Detect which cell encompasses the target text, then output its [x, y] center coordinate. 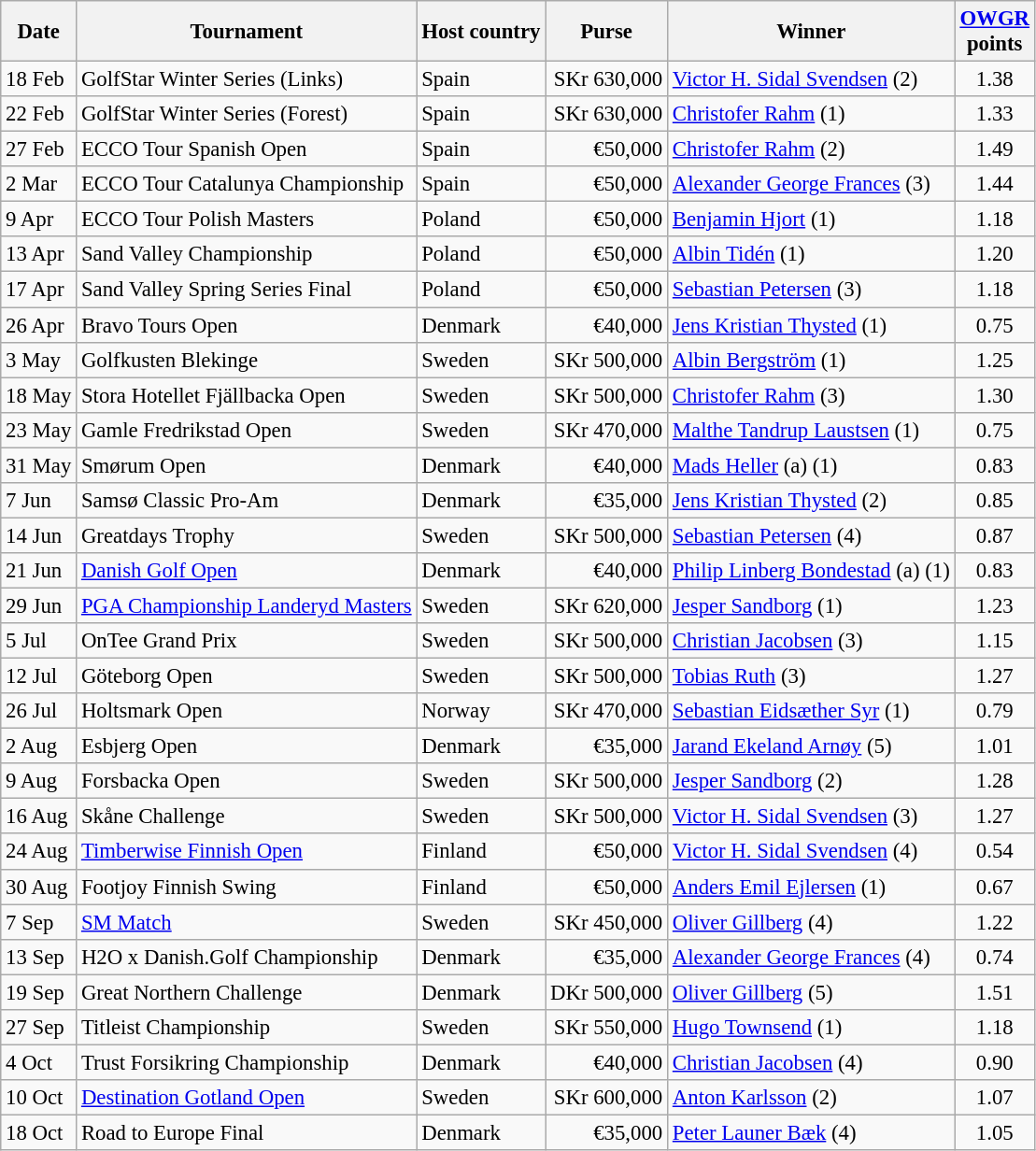
Peter Launer Bæk (4) [812, 1132]
Philip Linberg Bondestad (a) (1) [812, 571]
SKr 600,000 [607, 1098]
Victor H. Sidal Svendsen (3) [812, 817]
Jens Kristian Thysted (2) [812, 501]
Christian Jacobsen (3) [812, 641]
Sand Valley Spring Series Final [247, 290]
Sand Valley Championship [247, 255]
Trust Forsikring Championship [247, 1062]
Jarand Ekeland Arnøy (5) [812, 746]
2 Mar [39, 184]
1.01 [994, 746]
0.74 [994, 957]
Alexander George Frances (3) [812, 184]
Anders Emil Ejlersen (1) [812, 887]
SKr 620,000 [607, 605]
Hugo Townsend (1) [812, 1028]
H2O x Danish.Golf Championship [247, 957]
Timberwise Finnish Open [247, 852]
Christofer Rahm (3) [812, 395]
Tobias Ruth (3) [812, 676]
DKr 500,000 [607, 992]
17 Apr [39, 290]
Jens Kristian Thysted (1) [812, 325]
3 May [39, 360]
Esbjerg Open [247, 746]
Mads Heller (a) (1) [812, 465]
1.05 [994, 1132]
1.23 [994, 605]
16 Aug [39, 817]
0.79 [994, 711]
Victor H. Sidal Svendsen (4) [812, 852]
7 Sep [39, 922]
0.67 [994, 887]
Date [39, 32]
Malthe Tandrup Laustsen (1) [812, 430]
Bravo Tours Open [247, 325]
27 Sep [39, 1028]
14 Jun [39, 535]
OWGRpoints [994, 32]
SM Match [247, 922]
1.44 [994, 184]
GolfStar Winter Series (Forest) [247, 114]
1.07 [994, 1098]
Oliver Gillberg (5) [812, 992]
Alexander George Frances (4) [812, 957]
10 Oct [39, 1098]
1.22 [994, 922]
26 Apr [39, 325]
Forsbacka Open [247, 781]
18 Feb [39, 79]
13 Apr [39, 255]
Oliver Gillberg (4) [812, 922]
Sebastian Petersen (3) [812, 290]
Stora Hotellet Fjällbacka Open [247, 395]
Christian Jacobsen (4) [812, 1062]
Anton Karlsson (2) [812, 1098]
Golfkusten Blekinge [247, 360]
0.54 [994, 852]
Albin Tidén (1) [812, 255]
21 Jun [39, 571]
Skåne Challenge [247, 817]
30 Aug [39, 887]
1.20 [994, 255]
24 Aug [39, 852]
26 Jul [39, 711]
Holtsmark Open [247, 711]
Albin Bergström (1) [812, 360]
1.49 [994, 149]
1.30 [994, 395]
13 Sep [39, 957]
4 Oct [39, 1062]
27 Feb [39, 149]
Sebastian Eidsæther Syr (1) [812, 711]
31 May [39, 465]
1.25 [994, 360]
9 Apr [39, 220]
Footjoy Finnish Swing [247, 887]
1.28 [994, 781]
7 Jun [39, 501]
19 Sep [39, 992]
Titleist Championship [247, 1028]
0.85 [994, 501]
9 Aug [39, 781]
Gamle Fredrikstad Open [247, 430]
29 Jun [39, 605]
1.51 [994, 992]
22 Feb [39, 114]
Sebastian Petersen (4) [812, 535]
ECCO Tour Catalunya Championship [247, 184]
Smørum Open [247, 465]
Jesper Sandborg (2) [812, 781]
1.38 [994, 79]
PGA Championship Landeryd Masters [247, 605]
Great Northern Challenge [247, 992]
Jesper Sandborg (1) [812, 605]
Danish Golf Open [247, 571]
Winner [812, 32]
18 May [39, 395]
Road to Europe Final [247, 1132]
Göteborg Open [247, 676]
GolfStar Winter Series (Links) [247, 79]
Destination Gotland Open [247, 1098]
SKr 450,000 [607, 922]
ECCO Tour Polish Masters [247, 220]
Greatdays Trophy [247, 535]
12 Jul [39, 676]
OnTee Grand Prix [247, 641]
Tournament [247, 32]
18 Oct [39, 1132]
Samsø Classic Pro-Am [247, 501]
5 Jul [39, 641]
1.33 [994, 114]
Christofer Rahm (1) [812, 114]
Benjamin Hjort (1) [812, 220]
1.15 [994, 641]
Norway [481, 711]
Christofer Rahm (2) [812, 149]
Host country [481, 32]
Victor H. Sidal Svendsen (2) [812, 79]
2 Aug [39, 746]
Purse [607, 32]
SKr 550,000 [607, 1028]
23 May [39, 430]
0.90 [994, 1062]
0.87 [994, 535]
ECCO Tour Spanish Open [247, 149]
